Search for the cell housing the specified text and yield its (X, Y) center coordinate. 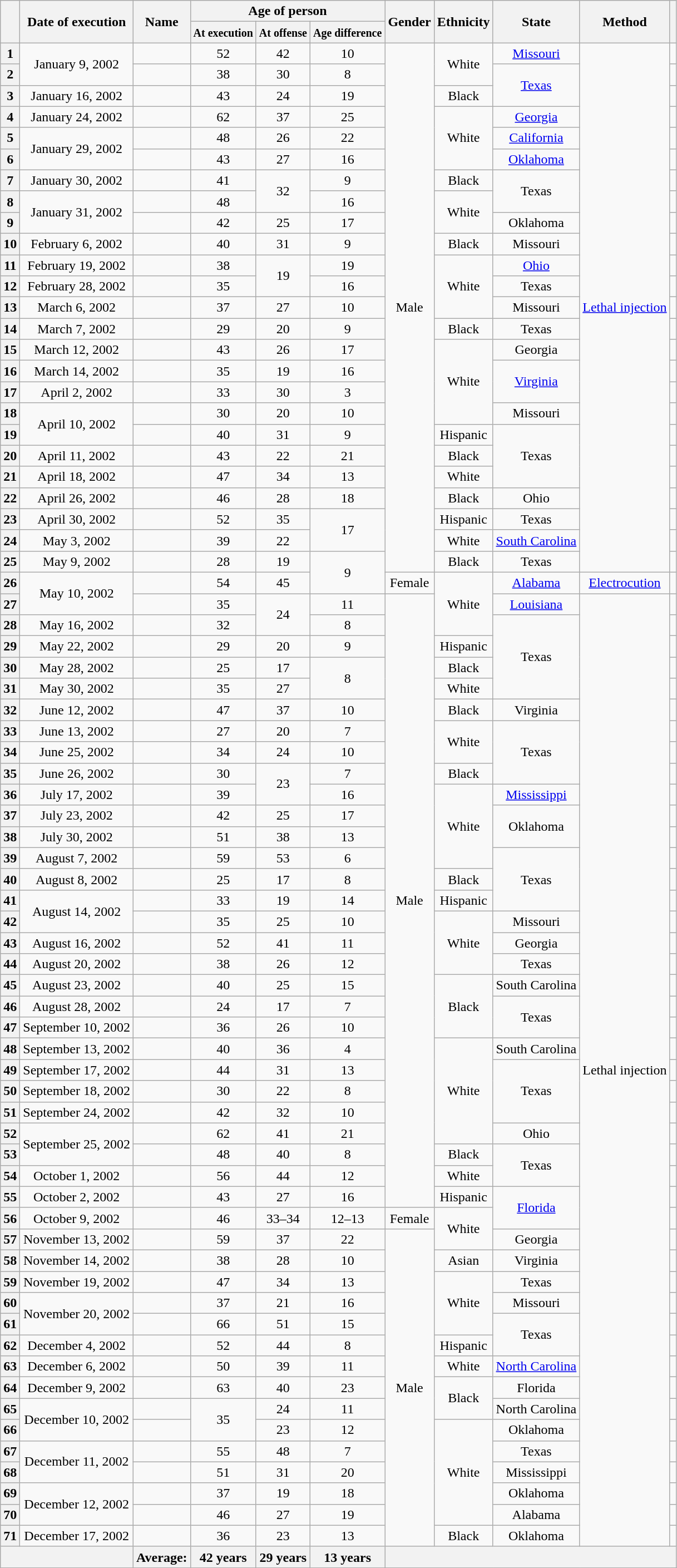
November 19, 2002 (77, 1281)
12–13 (347, 1218)
December 12, 2002 (77, 1504)
Electrocution (625, 583)
August 14, 2002 (77, 911)
Name (162, 22)
October 2, 2002 (77, 1197)
March 6, 2002 (77, 308)
September 18, 2002 (77, 1091)
Louisiana (536, 604)
At offense (283, 32)
California (536, 138)
February 19, 2002 (77, 265)
Gender (409, 22)
State (536, 22)
December 17, 2002 (77, 1536)
61 (10, 1324)
64 (10, 1388)
January 29, 2002 (77, 149)
August 23, 2002 (77, 985)
September 17, 2002 (77, 1070)
December 10, 2002 (77, 1419)
August 16, 2002 (77, 943)
December 11, 2002 (77, 1462)
33–34 (283, 1218)
49 (10, 1070)
June 26, 2002 (77, 773)
May 16, 2002 (77, 625)
November 20, 2002 (77, 1314)
2 (10, 75)
13 years (347, 1557)
June 12, 2002 (77, 710)
May 3, 2002 (77, 540)
April 18, 2002 (77, 477)
Ethnicity (463, 22)
May 30, 2002 (77, 689)
August 20, 2002 (77, 964)
September 10, 2002 (77, 1028)
March 7, 2002 (77, 329)
November 13, 2002 (77, 1239)
November 14, 2002 (77, 1260)
Date of execution (77, 22)
May 28, 2002 (77, 668)
60 (10, 1303)
April 30, 2002 (77, 519)
June 25, 2002 (77, 752)
At execution (223, 32)
69 (10, 1493)
May 22, 2002 (77, 647)
December 9, 2002 (77, 1388)
October 1, 2002 (77, 1176)
68 (10, 1472)
September 25, 2002 (77, 1144)
January 24, 2002 (77, 117)
February 6, 2002 (77, 244)
March 14, 2002 (77, 371)
67 (10, 1451)
April 26, 2002 (77, 498)
July 23, 2002 (77, 816)
Age of person (288, 11)
70 (10, 1515)
29 years (283, 1557)
1 (10, 53)
Average: (162, 1557)
May 10, 2002 (77, 593)
March 12, 2002 (77, 350)
December 4, 2002 (77, 1345)
42 years (223, 1557)
Age difference (347, 32)
71 (10, 1536)
July 30, 2002 (77, 837)
August 7, 2002 (77, 858)
June 13, 2002 (77, 731)
April 11, 2002 (77, 456)
January 30, 2002 (77, 180)
December 6, 2002 (77, 1367)
August 8, 2002 (77, 879)
58 (10, 1260)
65 (10, 1409)
July 17, 2002 (77, 795)
January 31, 2002 (77, 212)
April 10, 2002 (77, 424)
Asian (463, 1260)
February 28, 2002 (77, 287)
January 9, 2002 (77, 64)
Method (625, 22)
May 9, 2002 (77, 561)
September 24, 2002 (77, 1112)
January 16, 2002 (77, 96)
57 (10, 1239)
October 9, 2002 (77, 1218)
April 2, 2002 (77, 392)
September 13, 2002 (77, 1049)
5 (10, 138)
August 28, 2002 (77, 1007)
